Search for the cell housing the specified text and yield its (X, Y) center coordinate. 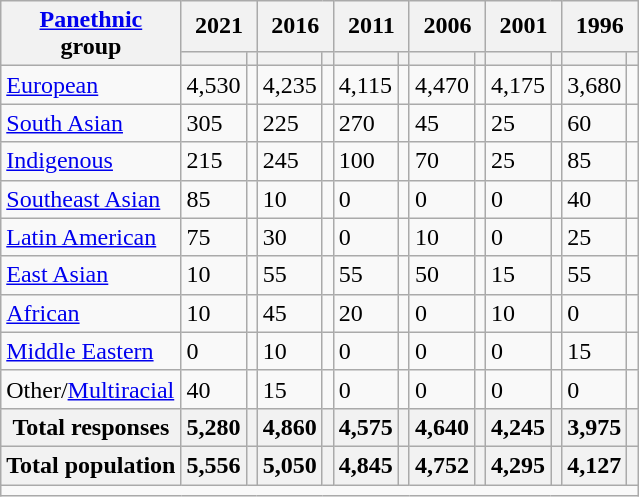
5,050 (290, 465)
Southeast Asian (91, 199)
4,752 (442, 465)
215 (214, 161)
4,245 (518, 427)
60 (594, 123)
4,575 (366, 427)
100 (366, 161)
2016 (295, 26)
4,295 (518, 465)
1996 (600, 26)
225 (290, 123)
East Asian (91, 275)
50 (442, 275)
3,680 (594, 85)
Other/Multiracial (91, 389)
4,470 (442, 85)
5,556 (214, 465)
Total population (91, 465)
4,175 (518, 85)
4,530 (214, 85)
4,845 (366, 465)
2006 (447, 26)
4,235 (290, 85)
African (91, 313)
4,640 (442, 427)
70 (442, 161)
Panethnicgroup (91, 34)
30 (290, 237)
2021 (219, 26)
245 (290, 161)
3,975 (594, 427)
Total responses (91, 427)
4,127 (594, 465)
20 (366, 313)
2001 (524, 26)
4,115 (366, 85)
South Asian (91, 123)
European (91, 85)
75 (214, 237)
270 (366, 123)
Middle Eastern (91, 351)
305 (214, 123)
5,280 (214, 427)
Latin American (91, 237)
2011 (371, 26)
4,860 (290, 427)
Indigenous (91, 161)
